Output the [x, y] coordinate of the center of the cell containing the given text.  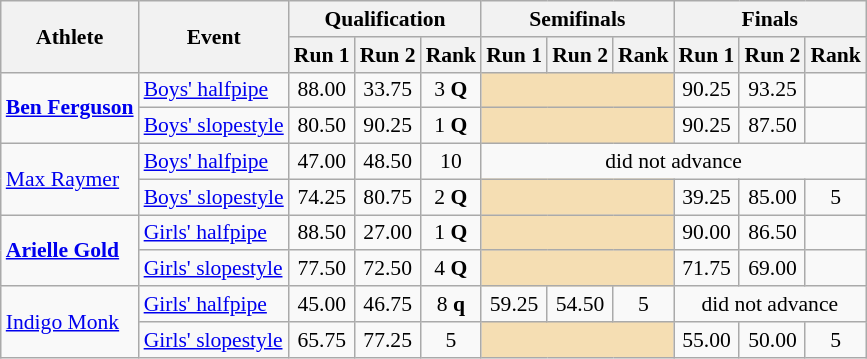
86.50 [772, 233]
87.50 [772, 126]
72.50 [388, 269]
69.00 [772, 269]
Indigo Monk [70, 322]
10 [452, 162]
47.00 [322, 162]
65.75 [322, 340]
80.50 [322, 126]
48.50 [388, 162]
Finals [770, 19]
59.25 [514, 304]
77.50 [322, 269]
Arielle Gold [70, 250]
Qualification [385, 19]
33.75 [388, 90]
Event [214, 36]
2 Q [452, 197]
Ben Ferguson [70, 108]
45.00 [322, 304]
71.75 [707, 269]
46.75 [388, 304]
77.25 [388, 340]
74.25 [322, 197]
3 Q [452, 90]
80.75 [388, 197]
Athlete [70, 36]
55.00 [707, 340]
88.00 [322, 90]
50.00 [772, 340]
4 Q [452, 269]
93.25 [772, 90]
8 q [452, 304]
39.25 [707, 197]
85.00 [772, 197]
88.50 [322, 233]
54.50 [580, 304]
Max Raymer [70, 180]
27.00 [388, 233]
90.00 [707, 233]
Semifinals [577, 19]
